Scan for the cell matching the given text and deliver its [x, y] coordinate at center. 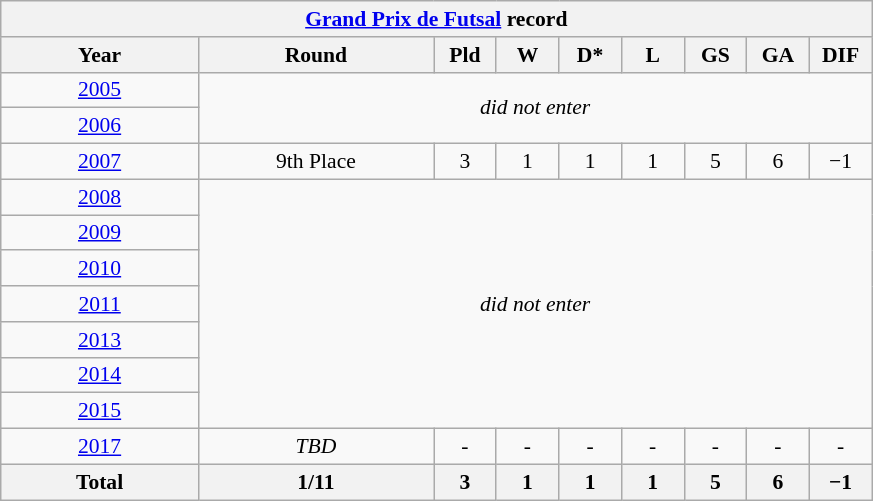
2009 [100, 233]
Pld [466, 55]
Total [100, 482]
9th Place [316, 162]
2011 [100, 304]
2014 [100, 375]
2008 [100, 197]
2007 [100, 162]
L [652, 55]
Grand Prix de Futsal record [436, 19]
2013 [100, 340]
2017 [100, 447]
1/11 [316, 482]
GS [716, 55]
W [528, 55]
2015 [100, 411]
TBD [316, 447]
GA [778, 55]
2006 [100, 126]
D* [590, 55]
Year [100, 55]
Round [316, 55]
DIF [840, 55]
2005 [100, 90]
2010 [100, 269]
